Output the (x, y) coordinate of the center of the cell containing the given text.  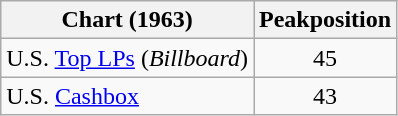
43 (326, 96)
U.S. Cashbox (128, 96)
Chart (1963) (128, 20)
Peakposition (326, 20)
U.S. Top LPs (Billboard) (128, 58)
45 (326, 58)
